For the text-containing cell, return its midpoint in (x, y) coordinate format. 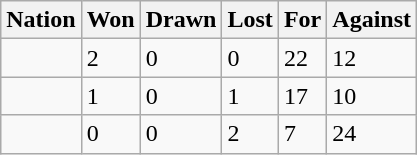
22 (302, 58)
Nation (41, 20)
Drawn (181, 20)
Against (372, 20)
12 (372, 58)
Lost (250, 20)
17 (302, 96)
For (302, 20)
7 (302, 134)
24 (372, 134)
Won (110, 20)
10 (372, 96)
